Capture the cell that displays the provided text and extract its (x, y) central coordinate. 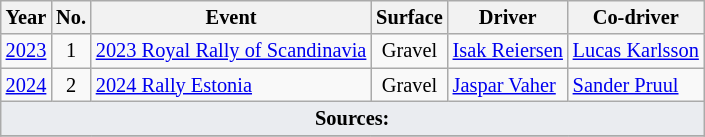
No. (71, 17)
2024 (26, 85)
Jaspar Vaher (508, 85)
2 (71, 85)
1 (71, 51)
2024 Rally Estonia (231, 85)
2023 (26, 51)
Lucas Karlsson (636, 51)
Year (26, 17)
Isak Reiersen (508, 51)
Event (231, 17)
Sources: (352, 118)
2023 Royal Rally of Scandinavia (231, 51)
Sander Pruul (636, 85)
Driver (508, 17)
Co-driver (636, 17)
Surface (409, 17)
